Return the [X, Y] coordinate for the center point of the cell that contains the specified text.  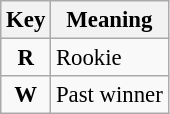
Past winner [110, 95]
Rookie [110, 58]
W [26, 95]
R [26, 58]
Key [26, 20]
Meaning [110, 20]
